Search for the cell housing the specified text and yield its (x, y) center coordinate. 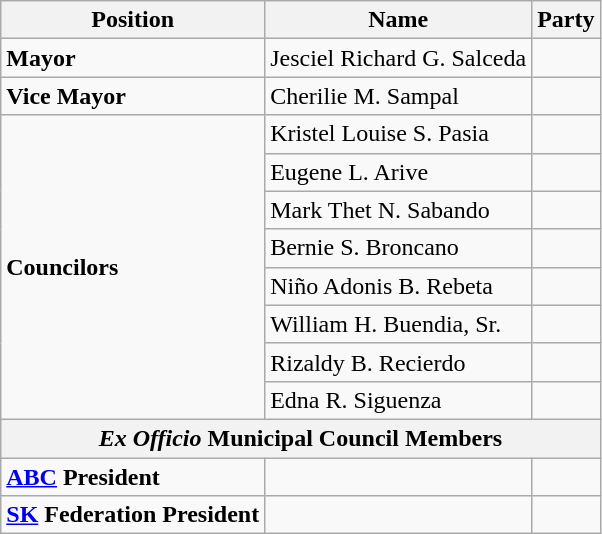
Councilors (133, 267)
Rizaldy B. Recierdo (398, 362)
SK Federation President (133, 515)
Mark Thet N. Sabando (398, 210)
Party (566, 20)
Jesciel Richard G. Salceda (398, 58)
Mayor (133, 58)
Ex Officio Municipal Council Members (300, 438)
Cherilie M. Sampal (398, 96)
Position (133, 20)
Bernie S. Broncano (398, 248)
Vice Mayor (133, 96)
Edna R. Siguenza (398, 400)
William H. Buendia, Sr. (398, 324)
Niño Adonis B. Rebeta (398, 286)
Name (398, 20)
ABC President (133, 477)
Eugene L. Arive (398, 172)
Kristel Louise S. Pasia (398, 134)
